Return the (X, Y) coordinate for the center point of the cell that contains the specified text.  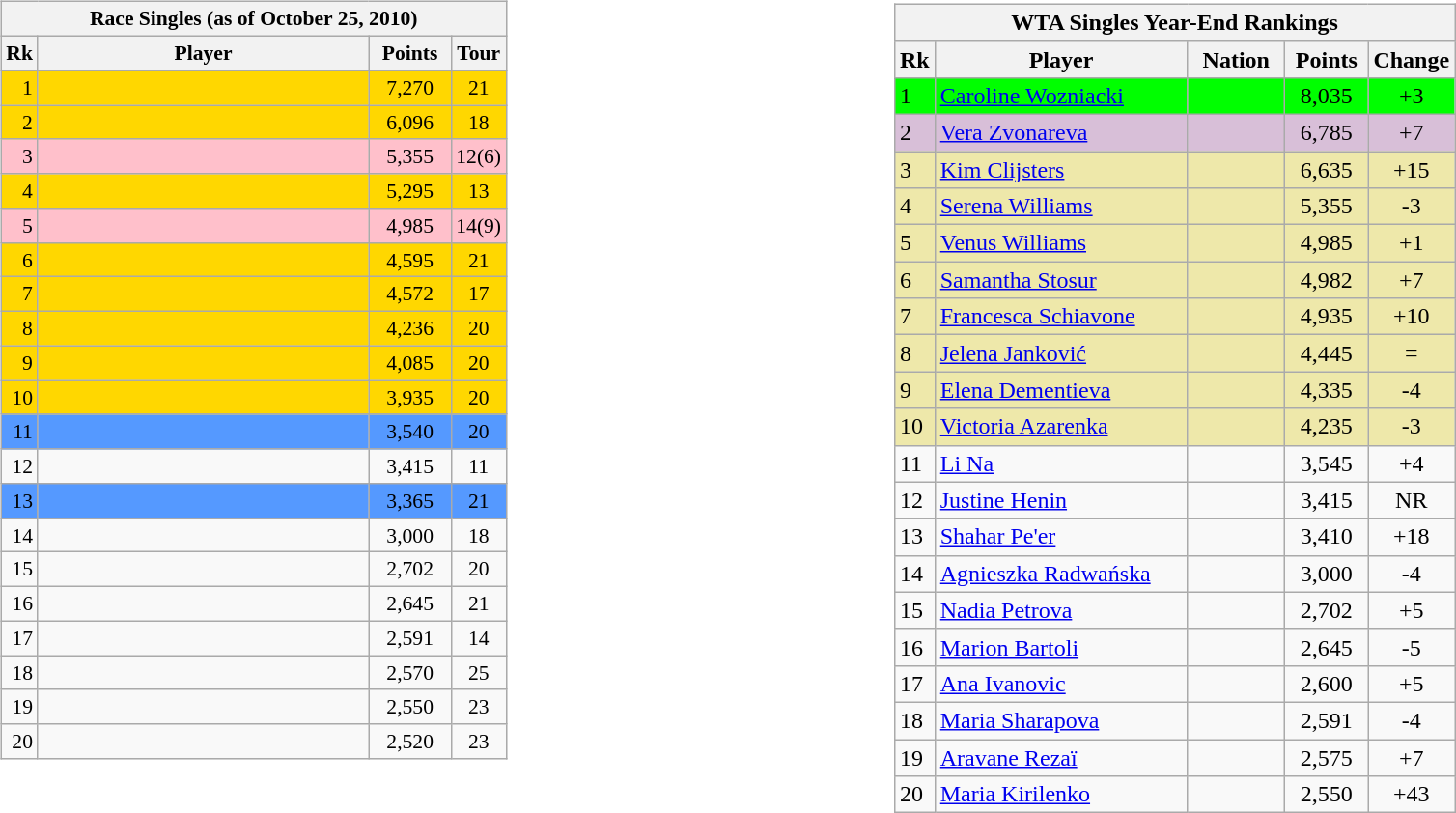
4,595 (409, 260)
Elena Dementieva (1061, 390)
6,785 (1327, 132)
2,520 (409, 742)
-5 (1412, 647)
Samantha Stosur (1061, 280)
3,545 (1327, 463)
Race Singles (as of October 25, 2010) (253, 19)
8,035 (1327, 96)
3,540 (409, 432)
Victoria Azarenka (1061, 427)
4,236 (409, 328)
Tour (479, 53)
3,410 (1327, 537)
WTA Singles Year-End Rankings (1174, 22)
+43 (1412, 795)
+1 (1412, 243)
4,445 (1327, 353)
6,096 (409, 123)
Serena Williams (1061, 207)
Nation (1236, 59)
Vera Zvonareva (1061, 132)
+10 (1412, 317)
Change (1412, 59)
Maria Sharapova (1061, 720)
2,575 (1327, 758)
2,600 (1327, 684)
Nadia Petrova (1061, 610)
Ana Ivanovic (1061, 684)
Jelena Janković (1061, 353)
Caroline Wozniacki (1061, 96)
4,235 (1327, 427)
Kim Clijsters (1061, 169)
Li Na (1061, 463)
+15 (1412, 169)
3,365 (409, 501)
Venus Williams (1061, 243)
Francesca Schiavone (1061, 317)
+4 (1412, 463)
+18 (1412, 537)
4,935 (1327, 317)
3,935 (409, 398)
6,635 (1327, 169)
4,085 (409, 363)
4,572 (409, 294)
Marion Bartoli (1061, 647)
Maria Kirilenko (1061, 795)
NR (1412, 500)
Justine Henin (1061, 500)
12(6) (479, 156)
7,270 (409, 88)
Aravane Rezaï (1061, 758)
25 (479, 673)
Shahar Pe'er (1061, 537)
= (1412, 353)
5,295 (409, 191)
14(9) (479, 226)
4,335 (1327, 390)
Agnieszka Radwańska (1061, 574)
+3 (1412, 96)
4,982 (1327, 280)
2,570 (409, 673)
